Identify which cell holds the provided text, then report its (X, Y) central coordinate. 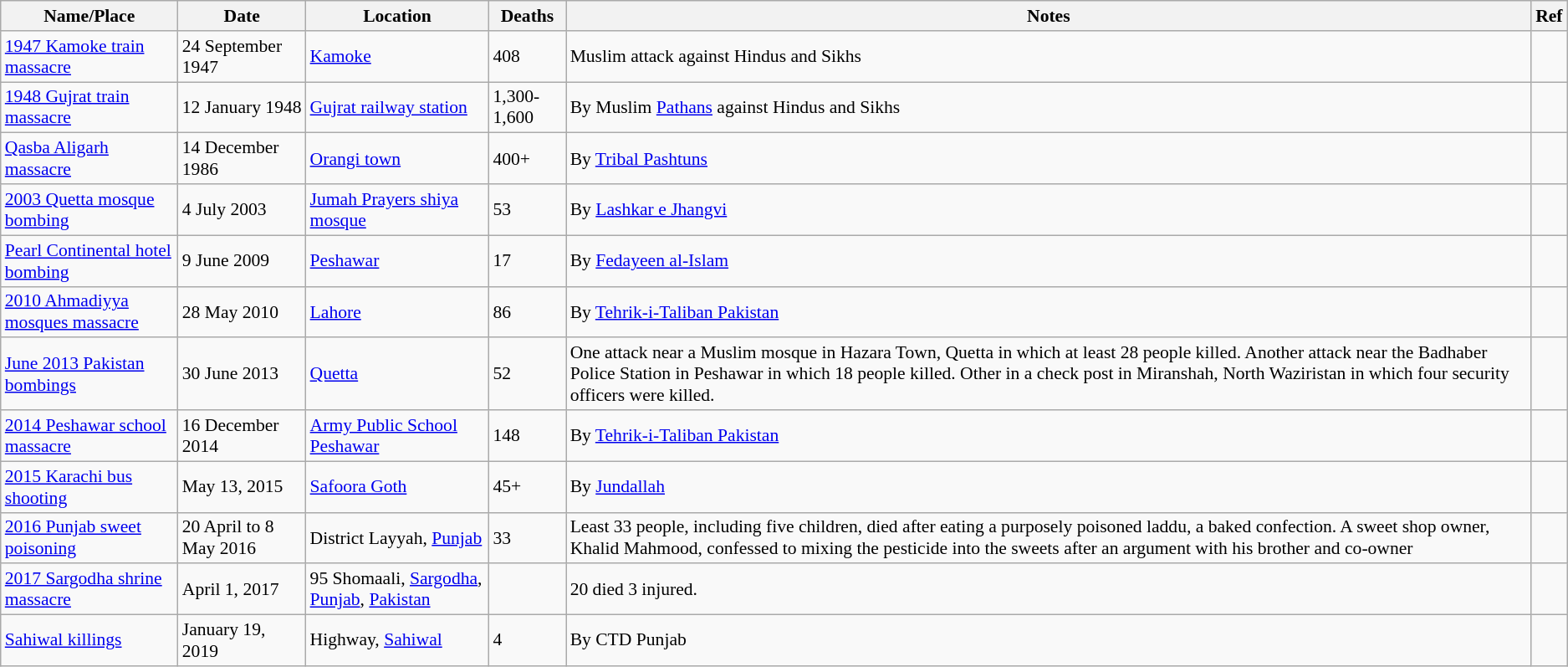
By Muslim Pathans against Hindus and Sikhs (1049, 107)
By Lashkar e Jhangvi (1049, 209)
1948 Gujrat train massacre (89, 107)
17 (527, 261)
28 May 2010 (243, 311)
June 2013 Pakistan bombings (89, 375)
53 (527, 209)
Ref (1549, 16)
9 June 2009 (243, 261)
Location (398, 16)
By Tribal Pashtuns (1049, 159)
20 April to 8 May 2016 (243, 537)
Notes (1049, 16)
16 December 2014 (243, 435)
33 (527, 537)
2017 Sargodha shrine massacre (89, 589)
Muslim attack against Hindus and Sikhs (1049, 57)
Army Public School Peshawar (398, 435)
2014 Peshawar school massacre (89, 435)
1,300-1,600 (527, 107)
12 January 1948 (243, 107)
Quetta (398, 375)
Kamoke (398, 57)
Safoora Goth (398, 487)
District Layyah, Punjab (398, 537)
April 1, 2017 (243, 589)
Sahiwal killings (89, 641)
May 13, 2015 (243, 487)
January 19, 2019 (243, 641)
20 died 3 injured. (1049, 589)
Orangi town (398, 159)
Jumah Prayers shiya mosque (398, 209)
86 (527, 311)
30 June 2013 (243, 375)
4 (527, 641)
Date (243, 16)
95 Shomaali, Sargodha, Punjab, Pakistan (398, 589)
2015 Karachi bus shooting (89, 487)
400+ (527, 159)
Highway, Sahiwal (398, 641)
Gujrat railway station (398, 107)
52 (527, 375)
Pearl Continental hotel bombing (89, 261)
Lahore (398, 311)
14 December 1986 (243, 159)
2016 Punjab sweet poisoning (89, 537)
2003 Quetta mosque bombing (89, 209)
Deaths (527, 16)
1947 Kamoke train massacre (89, 57)
By Jundallah (1049, 487)
24 September 1947 (243, 57)
45+ (527, 487)
148 (527, 435)
Name/Place (89, 16)
2010 Ahmadiyya mosques massacre (89, 311)
Peshawar (398, 261)
By Fedayeen al-Islam (1049, 261)
4 July 2003 (243, 209)
By CTD Punjab (1049, 641)
408 (527, 57)
Qasba Aligarh massacre (89, 159)
